Search for the cell housing the specified text and yield its (X, Y) center coordinate. 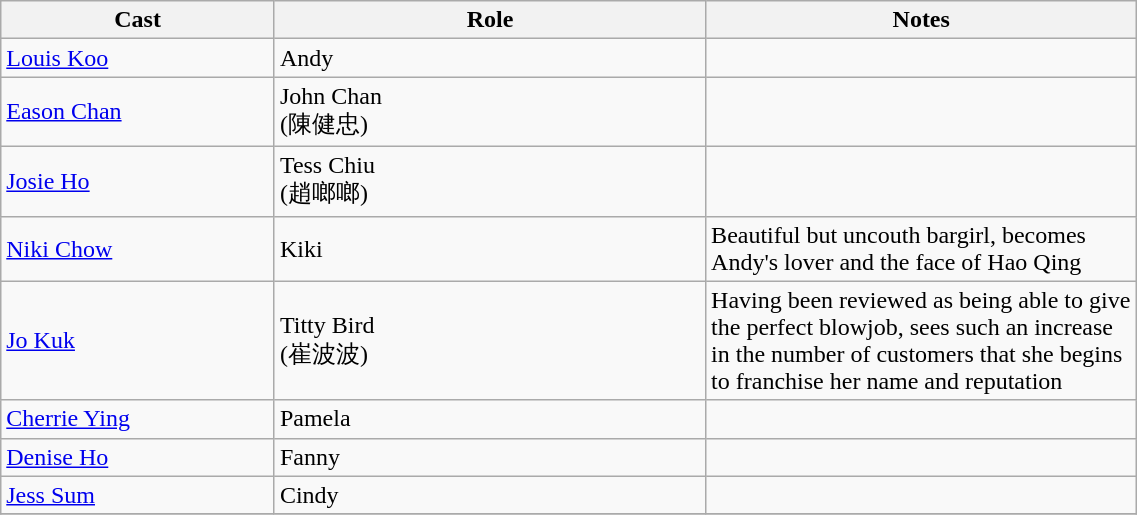
Denise Ho (138, 457)
Notes (922, 20)
Louis Koo (138, 58)
Niki Chow (138, 248)
Titty Bird(崔波波) (490, 340)
Andy (490, 58)
John Chan(陳健忠) (490, 112)
Role (490, 20)
Eason Chan (138, 112)
Kiki (490, 248)
Josie Ho (138, 181)
Tess Chiu(趙啷啷) (490, 181)
Cast (138, 20)
Beautiful but uncouth bargirl, becomes Andy's lover and the face of Hao Qing (922, 248)
Cherrie Ying (138, 419)
Fanny (490, 457)
Cindy (490, 495)
Jo Kuk (138, 340)
Jess Sum (138, 495)
Pamela (490, 419)
